Find where the given text appears and provide that cell's center as (x, y) coordinate. 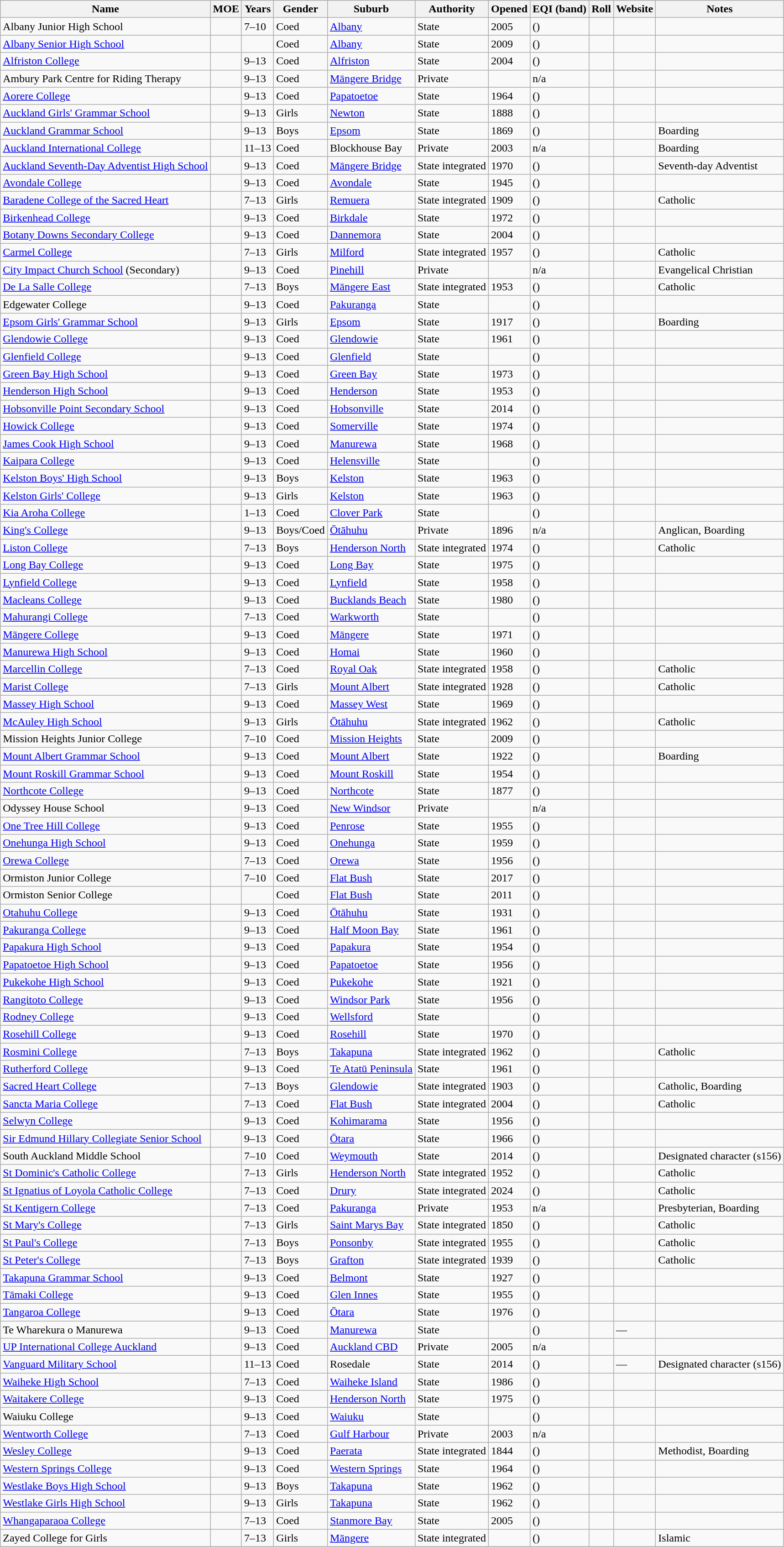
Massey High School (105, 704)
Glen Innes (371, 1295)
1939 (509, 1260)
1–13 (257, 513)
St Mary's College (105, 1225)
Birkenhead College (105, 218)
Otahuhu College (105, 912)
Vanguard Military School (105, 1364)
Boys/Coed (301, 530)
Takapuna Grammar School (105, 1277)
1960 (509, 652)
Ormiston Senior College (105, 895)
Edgewater College (105, 304)
EQI (band) (559, 9)
Marcellin College (105, 669)
Western Springs College (105, 1468)
Macleans College (105, 600)
Notes (720, 9)
Henderson (371, 391)
Ponsonby (371, 1243)
De La Salle College (105, 287)
Opened (509, 9)
1966 (509, 1138)
Rosedale (371, 1364)
Sancta Maria College (105, 1104)
1969 (509, 704)
Northcote College (105, 791)
Somerville (371, 426)
One Tree Hill College (105, 826)
Hobsonville (371, 409)
1973 (509, 374)
1877 (509, 791)
Stanmore Bay (371, 1521)
Marist College (105, 687)
Kohimarama (371, 1121)
Alfriston (371, 61)
1976 (509, 1312)
City Impact Church School (Secondary) (105, 270)
Auckland International College (105, 148)
Lynfield (371, 582)
1945 (509, 183)
Zayed College for Girls (105, 1538)
Albany Senior High School (105, 44)
1927 (509, 1277)
Pukekohe (371, 982)
South Auckland Middle School (105, 1156)
Aorere College (105, 96)
Rosehill College (105, 1034)
Evangelical Christian (720, 270)
2011 (509, 895)
1957 (509, 252)
Kelston Boys' High School (105, 478)
Māngere East (371, 287)
1928 (509, 687)
Papatoetoe High School (105, 965)
2017 (509, 878)
Orewa College (105, 860)
St Ignatius of Loyola Catholic College (105, 1190)
Waiuku College (105, 1416)
King's College (105, 530)
Glendowie College (105, 339)
James Cook High School (105, 443)
Mount Roskill Grammar School (105, 774)
Saint Marys Bay (371, 1225)
Pukekohe High School (105, 982)
Drury (371, 1190)
Rosmini College (105, 1051)
Pakuranga College (105, 930)
Helensville (371, 461)
1909 (509, 200)
Blockhouse Bay (371, 148)
Sacred Heart College (105, 1086)
Windsor Park (371, 999)
Seventh-day Adventist (720, 165)
Islamic (720, 1538)
1869 (509, 131)
Avondale College (105, 183)
Paerata (371, 1451)
1968 (509, 443)
Ormiston Junior College (105, 878)
Tangaroa College (105, 1312)
Dannemora (371, 235)
Onehunga High School (105, 843)
Waiuku (371, 1416)
Sir Edmund Hillary Collegiate Senior School (105, 1138)
1986 (509, 1382)
Rangitoto College (105, 999)
Whangaparaoa College (105, 1521)
Westlake Girls High School (105, 1503)
Penrose (371, 826)
1959 (509, 843)
Royal Oak (371, 669)
Orewa (371, 860)
Mission Heights (371, 739)
Odyssey House School (105, 808)
Te Atatū Peninsula (371, 1069)
Milford (371, 252)
1980 (509, 600)
Mahurangi College (105, 617)
Rodney College (105, 1017)
Mount Albert Grammar School (105, 756)
Auckland CBD (371, 1347)
Alfriston College (105, 61)
Auckland Grammar School (105, 131)
Pinehill (371, 270)
Western Springs (371, 1468)
1888 (509, 113)
Website (634, 9)
Papakura (371, 947)
Avondale (371, 183)
Gender (301, 9)
Long Bay College (105, 565)
Methodist, Boarding (720, 1451)
Newton (371, 113)
Warkworth (371, 617)
Years (257, 9)
Lynfield College (105, 582)
2024 (509, 1190)
Bucklands Beach (371, 600)
Anglican, Boarding (720, 530)
1844 (509, 1451)
Epsom Girls' Grammar School (105, 322)
Wentworth College (105, 1434)
Authority (452, 9)
Te Wharekura o Manurewa (105, 1330)
Māngere College (105, 635)
Name (105, 9)
Green Bay High School (105, 374)
St Paul's College (105, 1243)
Ambury Park Centre for Riding Therapy (105, 79)
Westlake Boys High School (105, 1486)
1972 (509, 218)
Presbyterian, Boarding (720, 1208)
Northcote (371, 791)
Tāmaki College (105, 1295)
Kaipara College (105, 461)
1952 (509, 1173)
1931 (509, 912)
Roll (601, 9)
Remuera (371, 200)
1850 (509, 1225)
Onehunga (371, 843)
Belmont (371, 1277)
Clover Park (371, 513)
UP International College Auckland (105, 1347)
McAuley High School (105, 721)
Long Bay (371, 565)
Henderson High School (105, 391)
Wellsford (371, 1017)
Massey West (371, 704)
Birkdale (371, 218)
Catholic, Boarding (720, 1086)
Howick College (105, 426)
Rutherford College (105, 1069)
1896 (509, 530)
Carmel College (105, 252)
Wesley College (105, 1451)
Auckland Seventh-Day Adventist High School (105, 165)
Kia Aroha College (105, 513)
Glenfield College (105, 357)
Waiheke High School (105, 1382)
Hobsonville Point Secondary School (105, 409)
Kelston Girls' College (105, 495)
1922 (509, 756)
Homai (371, 652)
Mount Roskill (371, 774)
New Windsor (371, 808)
Botany Downs Secondary College (105, 235)
St Peter's College (105, 1260)
Auckland Girls' Grammar School (105, 113)
Green Bay (371, 374)
Suburb (371, 9)
Half Moon Bay (371, 930)
Glenfield (371, 357)
1917 (509, 322)
1903 (509, 1086)
MOE (226, 9)
Albany Junior High School (105, 26)
St Kentigern College (105, 1208)
Baradene College of the Sacred Heart (105, 200)
1921 (509, 982)
Waitakere College (105, 1399)
1971 (509, 635)
Gulf Harbour (371, 1434)
Mission Heights Junior College (105, 739)
Papakura High School (105, 947)
St Dominic's Catholic College (105, 1173)
Grafton (371, 1260)
Manurewa High School (105, 652)
Selwyn College (105, 1121)
Liston College (105, 548)
Weymouth (371, 1156)
Waiheke Island (371, 1382)
Rosehill (371, 1034)
